Determine the (x, y) coordinate at the center of the cell enclosing the given text.  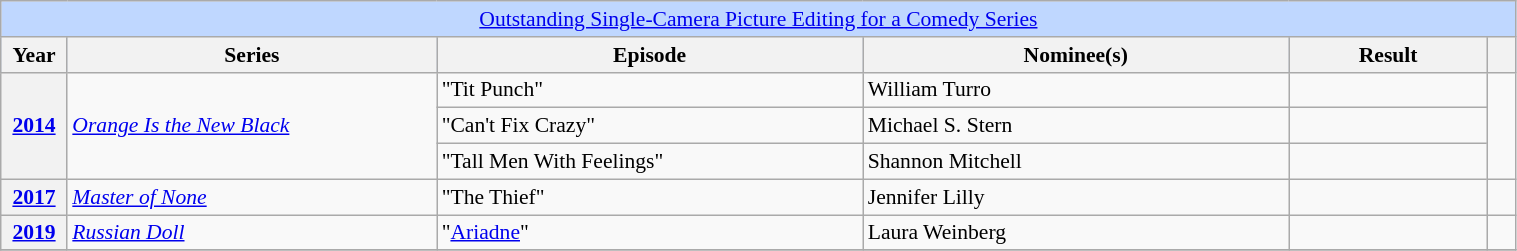
Outstanding Single-Camera Picture Editing for a Comedy Series (758, 19)
"Tall Men With Feelings" (650, 162)
Orange Is the New Black (252, 126)
Series (252, 55)
Laura Weinberg (1076, 233)
Result (1388, 55)
"Can't Fix Crazy" (650, 126)
Michael S. Stern (1076, 126)
"The Thief" (650, 197)
Shannon Mitchell (1076, 162)
William Turro (1076, 90)
Jennifer Lilly (1076, 197)
Master of None (252, 197)
Episode (650, 55)
"Tit Punch" (650, 90)
2017 (34, 197)
2019 (34, 233)
Year (34, 55)
2014 (34, 126)
Nominee(s) (1076, 55)
Russian Doll (252, 233)
"Ariadne" (650, 233)
